Provide the [x, y] coordinate of the cell's center where the given text is located.  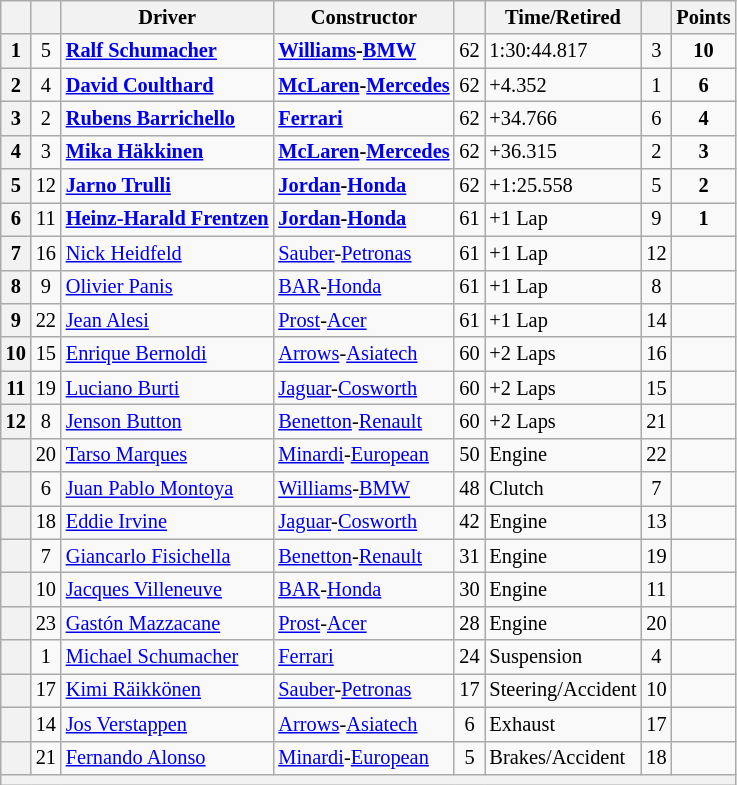
Suspension [564, 657]
31 [469, 556]
Brakes/Accident [564, 758]
Points [703, 17]
Exhaust [564, 724]
Ralf Schumacher [168, 51]
Giancarlo Fisichella [168, 556]
Eddie Irvine [168, 522]
+34.766 [564, 118]
Gastón Mazzacane [168, 623]
Jarno Trulli [168, 186]
Jos Verstappen [168, 724]
50 [469, 455]
Olivier Panis [168, 287]
13 [656, 522]
23 [46, 623]
Nick Heidfeld [168, 253]
+1:25.558 [564, 186]
24 [469, 657]
Jenson Button [168, 421]
David Coulthard [168, 85]
Mika Häkkinen [168, 152]
28 [469, 623]
Time/Retired [564, 17]
48 [469, 489]
1:30:44.817 [564, 51]
Michael Schumacher [168, 657]
42 [469, 522]
Juan Pablo Montoya [168, 489]
+4.352 [564, 85]
Driver [168, 17]
Kimi Räikkönen [168, 690]
Tarso Marques [168, 455]
30 [469, 589]
Jean Alesi [168, 320]
+36.315 [564, 152]
Rubens Barrichello [168, 118]
Jacques Villeneuve [168, 589]
Clutch [564, 489]
Steering/Accident [564, 690]
Fernando Alonso [168, 758]
Constructor [364, 17]
Heinz-Harald Frentzen [168, 219]
Enrique Bernoldi [168, 354]
Luciano Burti [168, 388]
